For the text-containing cell, return its midpoint in [X, Y] coordinate format. 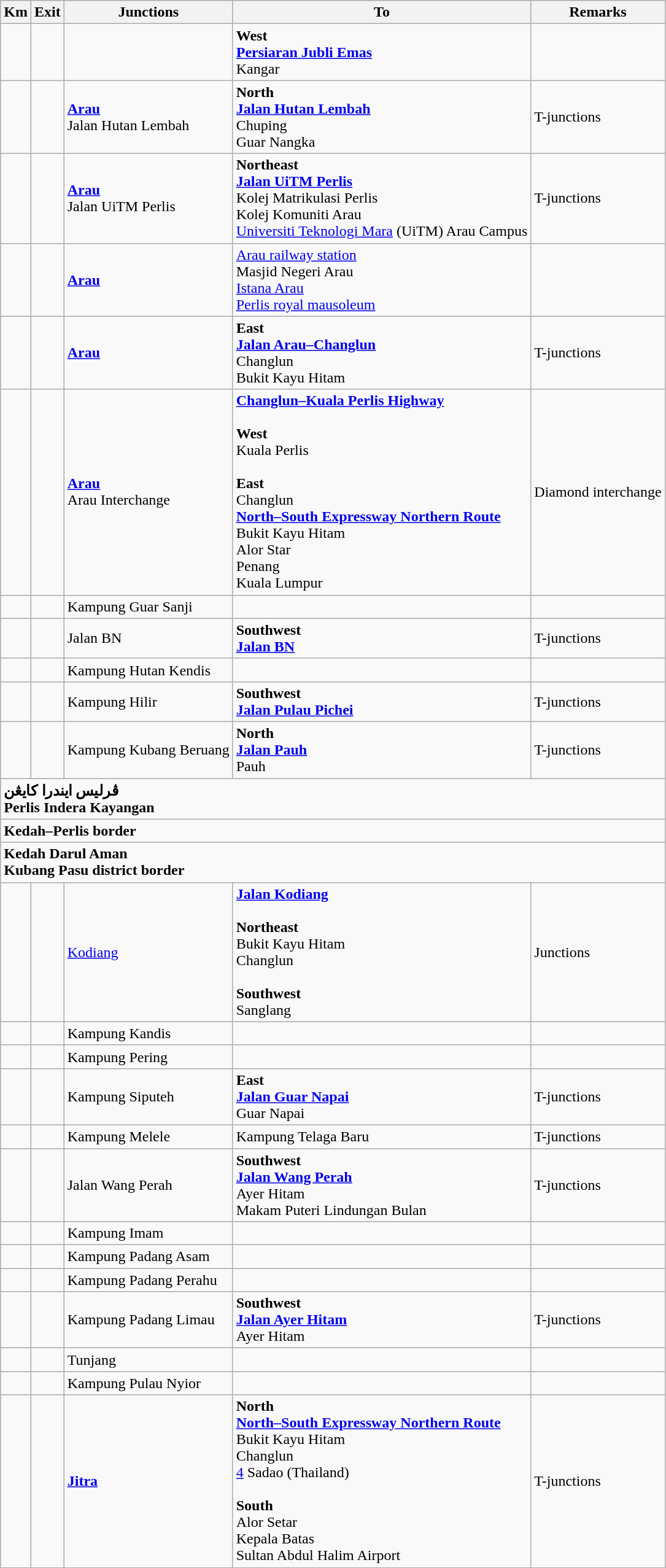
Kedah–Perlis border [333, 831]
Km [16, 12]
ArauJalan Hutan Lembah [149, 117]
Jalan Wang Perah [149, 1185]
Kampung Pulau Nyior [149, 1383]
Kampung Pering [149, 1057]
Arau railway stationMasjid Negeri ArauIstana ArauPerlis royal mausoleum [382, 280]
Northeast Jalan UiTM PerlisKolej Matrikulasi PerlisKolej Komuniti ArauUniversiti Teknologi Mara (UiTM) Arau Campus [382, 198]
Kodiang [149, 952]
Kampung Kandis [149, 1033]
Tunjang [149, 1360]
Kampung Telaga Baru [382, 1136]
ڤرليس ايندرا کايڠنPerlis Indera Kayangan [333, 799]
East Jalan Guar NapaiGuar Napai [382, 1096]
Kampung Siputeh [149, 1096]
Southwest Jalan BN [382, 638]
ArauArau Interchange [149, 492]
To [382, 12]
Kampung Melele [149, 1136]
Kampung Padang Perahu [149, 1280]
Kampung Padang Asam [149, 1257]
Jalan KodiangNortheastBukit Kayu HitamChanglunSouthwestSanglang [382, 952]
East Jalan Arau–ChanglunChanglunBukit Kayu Hitam [382, 352]
Southwest Jalan Ayer HitamAyer Hitam [382, 1320]
West Persiaran Jubli EmasKangar [382, 52]
Kampung Hilir [149, 701]
Kedah Darul AmanKubang Pasu district border [333, 862]
Kampung Guar Sanji [149, 607]
North Jalan PauhPauh [382, 750]
Diamond interchange [598, 492]
North North–South Expressway Northern Route Bukit Kayu Hitam Changlun4 Sadao (Thailand)South Alor Setar Kepala Batas Sultan Abdul Halim Airport [382, 1481]
Remarks [598, 12]
Kampung Imam [149, 1233]
Kampung Kubang Beruang [149, 750]
ArauJalan UiTM Perlis [149, 198]
Southwest Jalan Pulau Pichei [382, 701]
Kampung Padang Limau [149, 1320]
Jalan BN [149, 638]
Kampung Hutan Kendis [149, 670]
North Jalan Hutan LembahChupingGuar Nangka [382, 117]
Exit [47, 12]
Southwest Jalan Wang PerahAyer HitamMakam Puteri Lindungan Bulan [382, 1185]
Jitra [149, 1481]
Changlun–Kuala Perlis HighwayWest Kuala PerlisEast Changlun North–South Expressway Northern RouteBukit Kayu HitamAlor StarPenangKuala Lumpur [382, 492]
